Search for the cell housing the specified text and yield its [x, y] center coordinate. 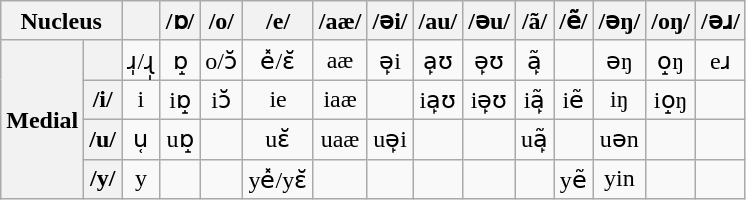
i [142, 100]
yin [620, 179]
iɒ̝ [180, 100]
uə̙i [390, 139]
ye̽/yɛ̆ [278, 179]
/əŋ/ [620, 21]
iɔ̆ [222, 100]
eɹ [721, 60]
/i/ [103, 100]
/u/ [103, 139]
ia̙ʊ [438, 100]
Nucleus [62, 21]
ə̙i [390, 60]
uã̙ [535, 139]
o/ɔ̆ [222, 60]
/o/ [222, 21]
/ɒ/ [180, 21]
yẽ [574, 179]
e̽/ɛ̆ [278, 60]
ə̙ʊ [490, 60]
/oŋ/ [671, 21]
iẽ [574, 100]
iŋ [620, 100]
o̝ŋ [671, 60]
iã̙ [535, 100]
iə̙ʊ [490, 100]
/aæ/ [340, 21]
/əi/ [390, 21]
/au/ [438, 21]
ie [278, 100]
Medial [42, 119]
/ã/ [535, 21]
/e/ [278, 21]
/əɹ/ [721, 21]
uɒ̝ [180, 139]
uɛ̆ [278, 139]
y [142, 179]
/ẽ/ [574, 21]
a̙ʊ [438, 60]
io̝ŋ [671, 100]
uaæ [340, 139]
ã̙ [535, 60]
uən [620, 139]
ɹ̩/ɻ̩ [142, 60]
/əu/ [490, 21]
/y/ [103, 179]
iaæ [340, 100]
aæ [340, 60]
ɒ̝ [180, 60]
əŋ [620, 60]
u̜ [142, 139]
